Return the (X, Y) coordinate for the center point of the cell that contains the specified text.  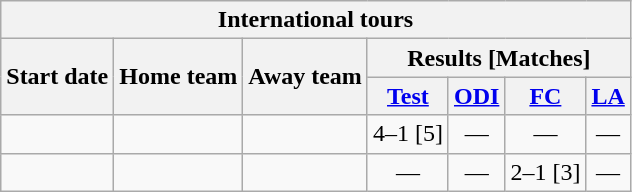
Home team (178, 77)
4–1 [5] (408, 134)
LA (608, 96)
Start date (58, 77)
International tours (316, 20)
Test (408, 96)
FC (546, 96)
Away team (306, 77)
Results [Matches] (498, 58)
ODI (476, 96)
2–1 [3] (546, 172)
